Detect which cell encompasses the target text, then output its [x, y] center coordinate. 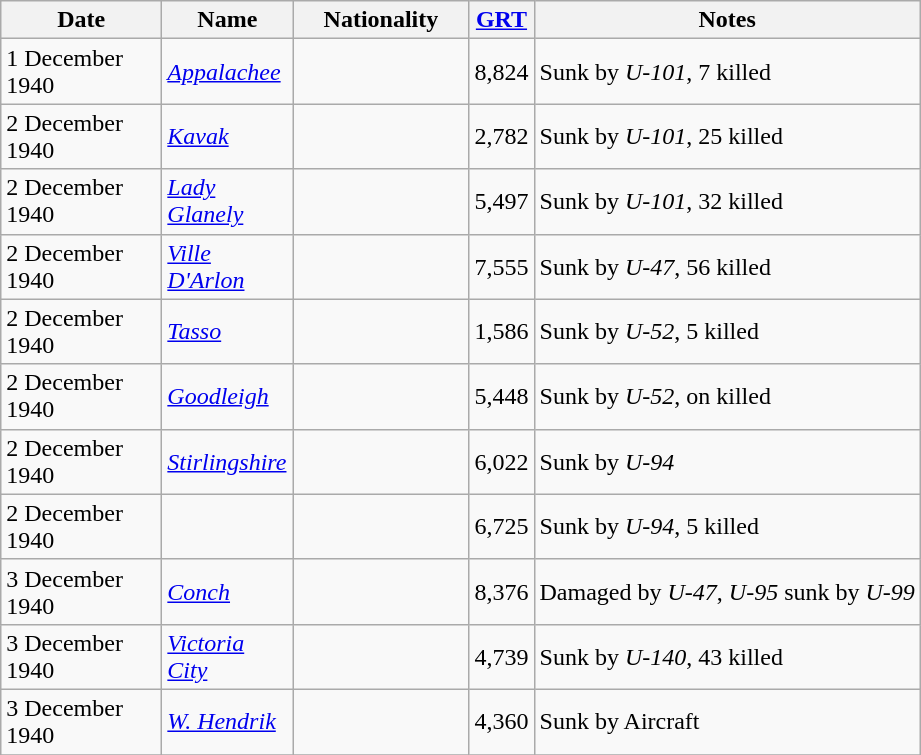
1 December 1940 [82, 72]
Tasso [228, 332]
Sunk by U-94 [727, 462]
4,360 [502, 722]
Sunk by U-94, 5 killed [727, 526]
5,448 [502, 396]
W. Hendrik [228, 722]
GRT [502, 20]
6,725 [502, 526]
8,824 [502, 72]
Stirlingshire [228, 462]
Ville D'Arlon [228, 266]
Name [228, 20]
Nationality [381, 20]
Appalachee [228, 72]
5,497 [502, 202]
Sunk by U-52, on killed [727, 396]
7,555 [502, 266]
Lady Glanely [228, 202]
Sunk by U-101, 32 killed [727, 202]
1,586 [502, 332]
Victoria City [228, 656]
Goodleigh [228, 396]
Kavak [228, 136]
Date [82, 20]
Sunk by U-101, 7 killed [727, 72]
Damaged by U-47, U-95 sunk by U-99 [727, 592]
Sunk by U-140, 43 killed [727, 656]
Notes [727, 20]
4,739 [502, 656]
Sunk by U-47, 56 killed [727, 266]
2,782 [502, 136]
Sunk by U-52, 5 killed [727, 332]
Sunk by Aircraft [727, 722]
Sunk by U-101, 25 killed [727, 136]
6,022 [502, 462]
Conch [228, 592]
8,376 [502, 592]
